Detect which cell encompasses the target text, then output its [X, Y] center coordinate. 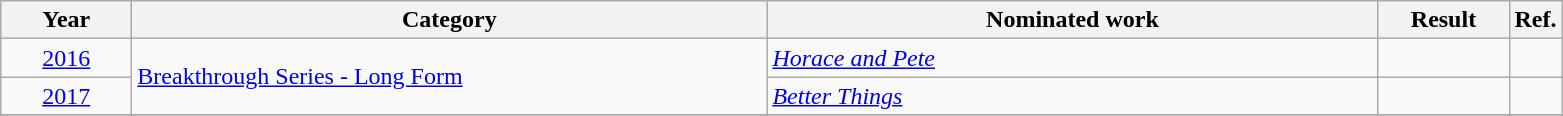
Ref. [1536, 20]
2016 [66, 58]
Nominated work [1072, 20]
Breakthrough Series - Long Form [450, 77]
Better Things [1072, 96]
Category [450, 20]
Result [1444, 20]
Year [66, 20]
Horace and Pete [1072, 58]
2017 [66, 96]
